Determine the [x, y] coordinate at the center of the cell enclosing the given text.  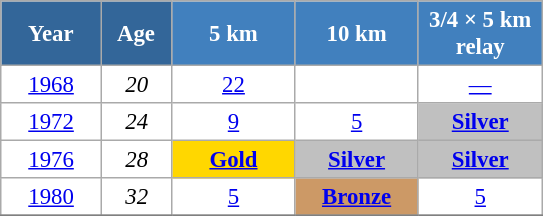
9 [234, 122]
10 km [356, 34]
Gold [234, 160]
1968 [52, 85]
1972 [52, 122]
1976 [52, 160]
Year [52, 34]
1980 [52, 197]
5 km [234, 34]
3/4 × 5 km relay [480, 34]
Bronze [356, 197]
— [480, 85]
Age [136, 34]
20 [136, 85]
32 [136, 197]
28 [136, 160]
24 [136, 122]
22 [234, 85]
